Extract the [x, y] coordinate from the center of the cell holding the provided text.  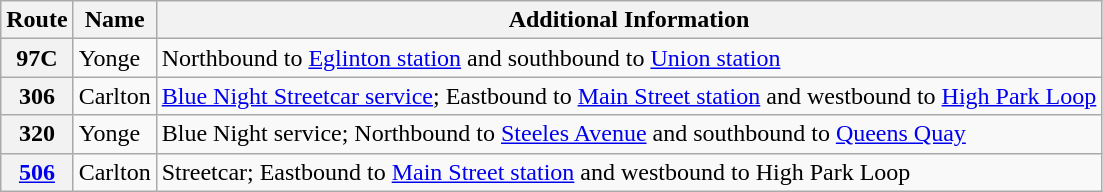
Blue Night service; Northbound to Steeles Avenue and southbound to Queens Quay [629, 134]
Blue Night Streetcar service; Eastbound to Main Street station and westbound to High Park Loop [629, 96]
Route [37, 20]
Additional Information [629, 20]
Name [114, 20]
506 [37, 172]
97C [37, 58]
320 [37, 134]
Northbound to Eglinton station and southbound to Union station [629, 58]
306 [37, 96]
Streetcar; Eastbound to Main Street station and westbound to High Park Loop [629, 172]
